Extract the [X, Y] coordinate from the center of the cell holding the provided text.  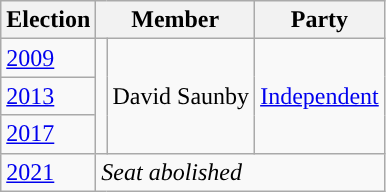
Member [176, 20]
Party [320, 20]
2013 [48, 96]
2009 [48, 58]
Independent [320, 96]
2021 [48, 172]
2017 [48, 134]
Seat abolished [240, 172]
David Saunby [181, 96]
Election [48, 20]
